For the text-containing cell, return its midpoint in (X, Y) coordinate format. 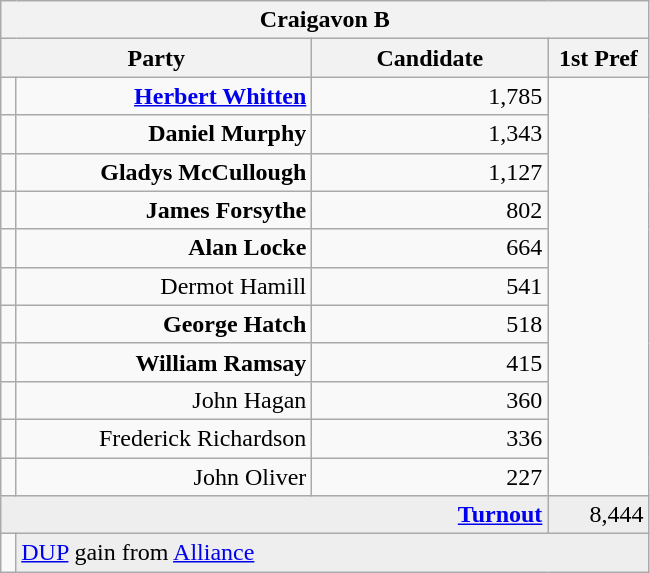
John Oliver (164, 477)
1,785 (430, 96)
1,343 (430, 134)
227 (430, 477)
Craigavon B (325, 20)
John Hagan (164, 400)
Turnout (274, 515)
James Forsythe (164, 210)
664 (430, 248)
802 (430, 210)
1st Pref (598, 58)
Dermot Hamill (164, 286)
Candidate (430, 58)
Herbert Whitten (164, 96)
Party (156, 58)
415 (430, 362)
518 (430, 324)
Daniel Murphy (164, 134)
George Hatch (164, 324)
541 (430, 286)
DUP gain from Alliance (332, 553)
1,127 (430, 172)
Frederick Richardson (164, 438)
William Ramsay (164, 362)
336 (430, 438)
Alan Locke (164, 248)
Gladys McCullough (164, 172)
360 (430, 400)
8,444 (598, 515)
